Determine the [x, y] coordinate at the center of the cell enclosing the given text.  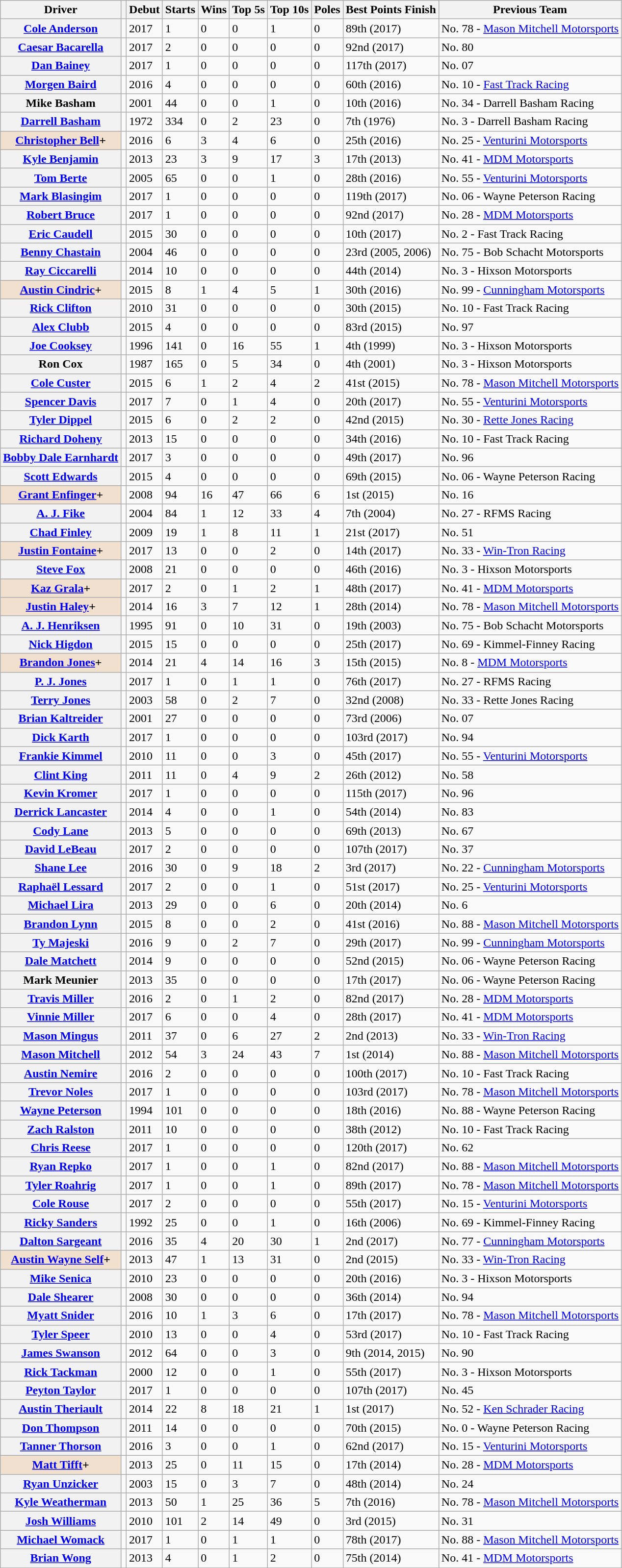
91 [180, 625]
50 [180, 1502]
28th (2017) [390, 1017]
Best Points Finish [390, 10]
58 [180, 700]
76th (2017) [390, 681]
No. 45 [530, 1390]
42nd (2015) [390, 420]
78th (2017) [390, 1540]
No. 6 [530, 905]
1st (2017) [390, 1409]
2nd (2017) [390, 1241]
Raphaël Lessard [61, 887]
No. 90 [530, 1353]
37 [180, 1036]
No. 83 [530, 812]
21st (2017) [390, 532]
Chris Reese [61, 1148]
2nd (2013) [390, 1036]
Steve Fox [61, 570]
No. 67 [530, 831]
1992 [145, 1222]
51st (2017) [390, 887]
7th (1976) [390, 122]
17 [289, 159]
A. J. Henriksen [61, 625]
44 [180, 103]
22 [180, 1409]
3rd (2017) [390, 868]
46th (2016) [390, 570]
Darrell Basham [61, 122]
117th (2017) [390, 66]
30th (2016) [390, 290]
Dale Matchett [61, 961]
23rd (2005, 2006) [390, 252]
15th (2015) [390, 663]
Grant Enfinger+ [61, 495]
Brandon Jones+ [61, 663]
No. 8 - MDM Motorsports [530, 663]
36th (2014) [390, 1297]
2nd (2015) [390, 1260]
No. 37 [530, 849]
75th (2014) [390, 1558]
Poles [327, 10]
70th (2015) [390, 1428]
52nd (2015) [390, 961]
19th (2003) [390, 625]
Myatt Snider [61, 1316]
36 [289, 1502]
Previous Team [530, 10]
Debut [145, 10]
Tanner Thorson [61, 1446]
28th (2014) [390, 607]
Rick Tackman [61, 1371]
Brian Kaltreider [61, 719]
115th (2017) [390, 793]
No. 22 - Cunningham Motorsports [530, 868]
20th (2016) [390, 1278]
Michael Lira [61, 905]
14th (2017) [390, 551]
Dan Bainey [61, 66]
Ryan Repko [61, 1167]
55 [289, 346]
Christopher Bell+ [61, 140]
Alex Clubb [61, 327]
Dick Karth [61, 737]
1996 [145, 346]
84 [180, 513]
Mike Senica [61, 1278]
53rd (2017) [390, 1334]
Clint King [61, 774]
4th (1999) [390, 346]
Bobby Dale Earnhardt [61, 457]
62nd (2017) [390, 1446]
32nd (2008) [390, 700]
73rd (2006) [390, 719]
No. 51 [530, 532]
20th (2014) [390, 905]
25th (2017) [390, 644]
25th (2016) [390, 140]
69th (2015) [390, 476]
120th (2017) [390, 1148]
Don Thompson [61, 1428]
41st (2016) [390, 924]
29th (2017) [390, 943]
165 [180, 364]
Travis Miller [61, 998]
65 [180, 177]
No. 16 [530, 495]
Wins [214, 10]
No. 80 [530, 47]
10th (2016) [390, 103]
Mason Mingus [61, 1036]
Rick Clifton [61, 308]
No. 34 - Darrell Basham Racing [530, 103]
69th (2013) [390, 831]
P. J. Jones [61, 681]
100th (2017) [390, 1073]
54th (2014) [390, 812]
Starts [180, 10]
Tom Berte [61, 177]
10th (2017) [390, 234]
Cole Custer [61, 383]
19 [180, 532]
29 [180, 905]
Top 5s [249, 10]
24 [249, 1054]
Tyler Roahrig [61, 1185]
Dalton Sargeant [61, 1241]
Trevor Noles [61, 1092]
4th (2001) [390, 364]
No. 31 [530, 1521]
66 [289, 495]
1987 [145, 364]
20th (2017) [390, 401]
Cole Rouse [61, 1204]
No. 33 - Rette Jones Racing [530, 700]
Peyton Taylor [61, 1390]
Frankie Kimmel [61, 756]
Kaz Grala+ [61, 588]
2009 [145, 532]
Derrick Lancaster [61, 812]
Morgen Baird [61, 84]
James Swanson [61, 1353]
No. 3 - Darrell Basham Racing [530, 122]
No. 88 - Wayne Peterson Racing [530, 1110]
Joe Cooksey [61, 346]
No. 58 [530, 774]
Brian Wong [61, 1558]
Ty Majeski [61, 943]
Caesar Bacarella [61, 47]
49 [289, 1521]
43 [289, 1054]
2000 [145, 1371]
Vinnie Miller [61, 1017]
Tyler Dippel [61, 420]
Josh Williams [61, 1521]
83rd (2015) [390, 327]
Cody Lane [61, 831]
Nick Higdon [61, 644]
No. 62 [530, 1148]
60th (2016) [390, 84]
Ricky Sanders [61, 1222]
119th (2017) [390, 196]
A. J. Fike [61, 513]
Eric Caudell [61, 234]
Michael Womack [61, 1540]
Zach Ralston [61, 1129]
No. 24 [530, 1484]
41st (2015) [390, 383]
Driver [61, 10]
Terry Jones [61, 700]
Ray Ciccarelli [61, 271]
Cole Anderson [61, 28]
Kevin Kromer [61, 793]
34th (2016) [390, 439]
Ron Cox [61, 364]
17th (2013) [390, 159]
7th (2016) [390, 1502]
No. 30 - Rette Jones Racing [530, 420]
7th (2004) [390, 513]
No. 0 - Wayne Peterson Racing [530, 1428]
Austin Theriault [61, 1409]
Justin Haley+ [61, 607]
1995 [145, 625]
Mason Mitchell [61, 1054]
30th (2015) [390, 308]
3rd (2015) [390, 1521]
1972 [145, 122]
Wayne Peterson [61, 1110]
Dale Shearer [61, 1297]
Shane Lee [61, 868]
Ryan Unzicker [61, 1484]
16th (2006) [390, 1222]
Austin Nemire [61, 1073]
48th (2017) [390, 588]
Mike Basham [61, 103]
Brandon Lynn [61, 924]
No. 97 [530, 327]
Robert Bruce [61, 215]
1994 [145, 1110]
33 [289, 513]
Top 10s [289, 10]
54 [180, 1054]
Chad Finley [61, 532]
No. 52 - Ken Schrader Racing [530, 1409]
No. 2 - Fast Track Racing [530, 234]
Benny Chastain [61, 252]
48th (2014) [390, 1484]
46 [180, 252]
Kyle Weatherman [61, 1502]
Richard Doheny [61, 439]
1st (2014) [390, 1054]
64 [180, 1353]
Tyler Speer [61, 1334]
Kyle Benjamin [61, 159]
Mark Meunier [61, 980]
Matt Tifft+ [61, 1465]
2005 [145, 177]
1st (2015) [390, 495]
34 [289, 364]
94 [180, 495]
334 [180, 122]
44th (2014) [390, 271]
26th (2012) [390, 774]
No. 77 - Cunningham Motorsports [530, 1241]
38th (2012) [390, 1129]
Austin Wayne Self+ [61, 1260]
49th (2017) [390, 457]
17th (2014) [390, 1465]
20 [249, 1241]
18th (2016) [390, 1110]
45th (2017) [390, 756]
141 [180, 346]
Scott Edwards [61, 476]
Austin Cindric+ [61, 290]
Spencer Davis [61, 401]
David LeBeau [61, 849]
Justin Fontaine+ [61, 551]
28th (2016) [390, 177]
Mark Blasingim [61, 196]
9th (2014, 2015) [390, 1353]
